Provide the [X, Y] coordinate of the cell's center where the given text is located.  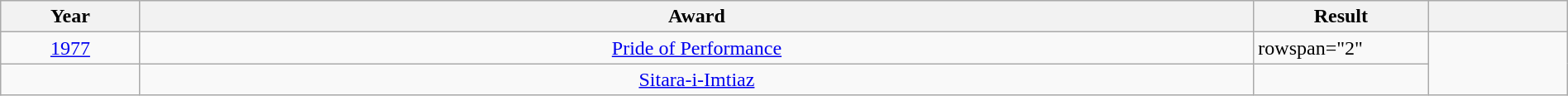
Result [1341, 17]
Sitara-i-Imtiaz [696, 79]
Pride of Performance [696, 48]
rowspan="2" [1341, 48]
Year [70, 17]
1977 [70, 48]
Award [696, 17]
